Identify which cell holds the provided text, then report its (x, y) central coordinate. 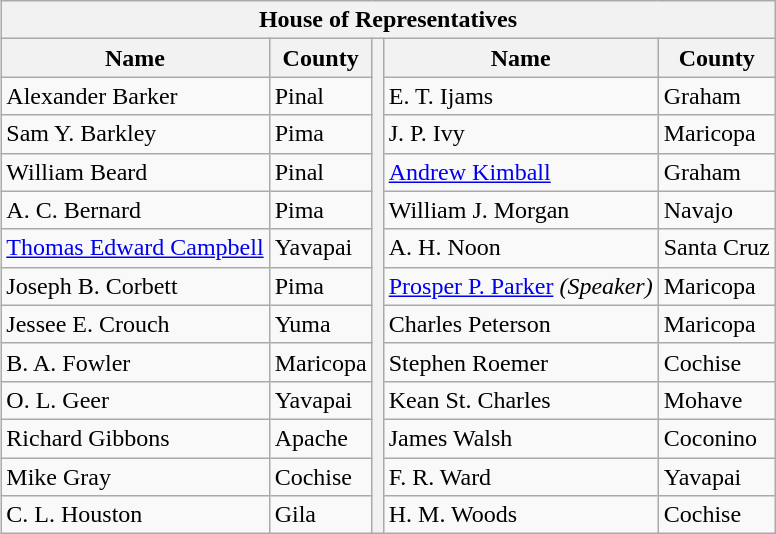
William Beard (135, 172)
Joseph B. Corbett (135, 286)
C. L. Houston (135, 515)
Stephen Roemer (520, 362)
Apache (320, 438)
J. P. Ivy (520, 134)
A. C. Bernard (135, 210)
Gila (320, 515)
Santa Cruz (716, 248)
House of Representatives (388, 20)
Yuma (320, 324)
Thomas Edward Campbell (135, 248)
Richard Gibbons (135, 438)
Coconino (716, 438)
Mike Gray (135, 477)
Kean St. Charles (520, 400)
Charles Peterson (520, 324)
Prosper P. Parker (Speaker) (520, 286)
A. H. Noon (520, 248)
Alexander Barker (135, 96)
F. R. Ward (520, 477)
Mohave (716, 400)
E. T. Ijams (520, 96)
Jessee E. Crouch (135, 324)
B. A. Fowler (135, 362)
H. M. Woods (520, 515)
Navajo (716, 210)
James Walsh (520, 438)
Andrew Kimball (520, 172)
O. L. Geer (135, 400)
Sam Y. Barkley (135, 134)
William J. Morgan (520, 210)
